Return (x, y) of the center of cell containing provided text 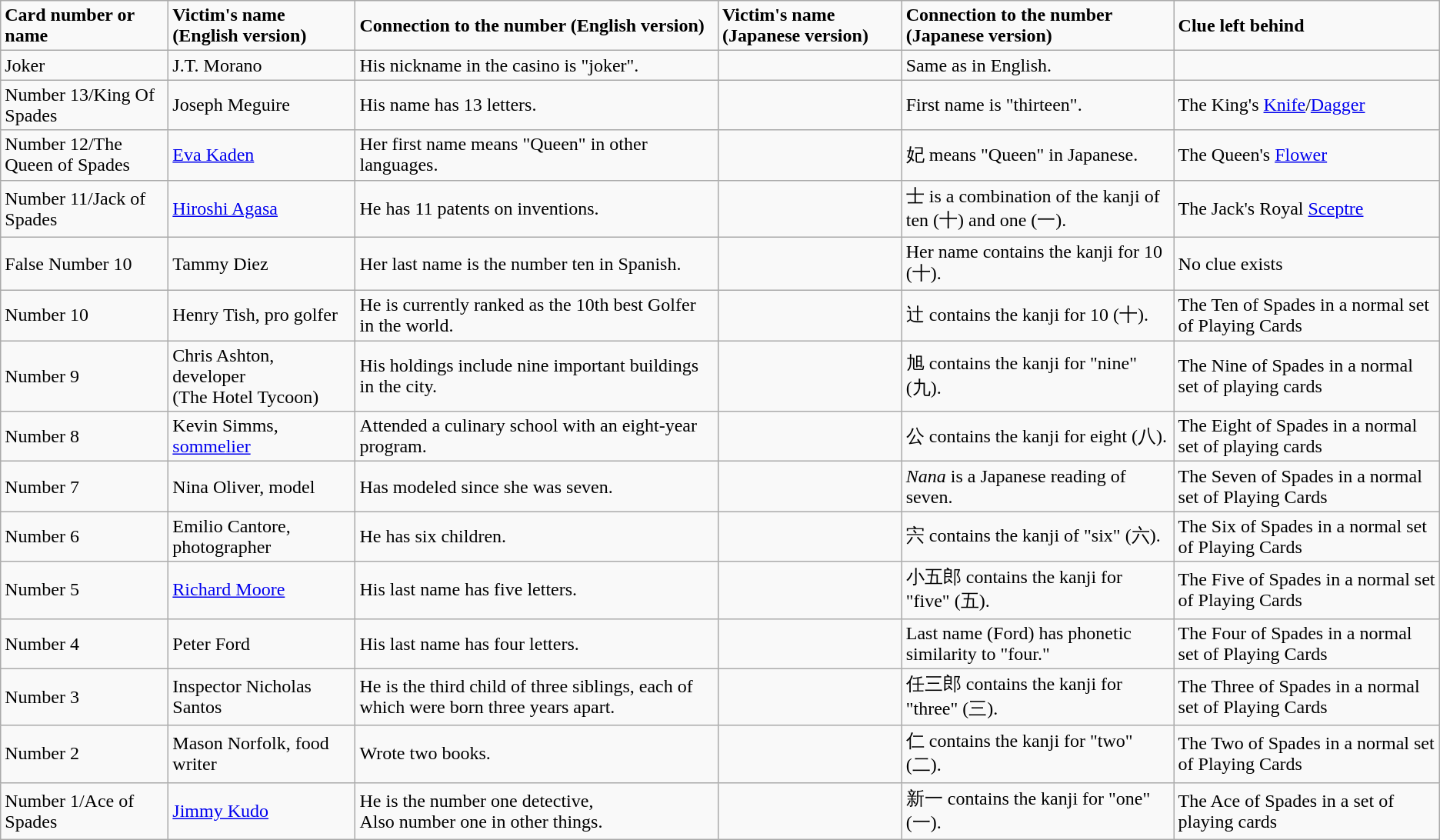
Card number or name (85, 26)
The Queen's Flower (1306, 155)
Mason Norfolk, food writer (262, 754)
The Six of Spades in a normal set of Playing Cards (1306, 537)
Chris Ashton, developer (The Hotel Tycoon) (262, 376)
False Number 10 (85, 264)
Clue left behind (1306, 26)
He is currently ranked as the 10th best Golfer in the world. (537, 315)
Eva Kaden (262, 155)
Nina Oliver, model (262, 486)
士 is a combination of the kanji of ten (十) and one (一). (1038, 208)
The Jack's Royal Sceptre (1306, 208)
Joseph Meguire (262, 105)
小五郎 contains the kanji for "five" (五). (1038, 590)
Wrote two books. (537, 754)
Connection to the number (English version) (537, 26)
The Three of Spades in a normal set of Playing Cards (1306, 697)
The Ace of Spades in a set of playing cards (1306, 811)
Number 5 (85, 590)
宍 contains the kanji of "six" (六). (1038, 537)
Attended a culinary school with an eight-year program. (537, 437)
Tammy Diez (262, 264)
Number 7 (85, 486)
Richard Moore (262, 590)
Henry Tish, pro golfer (262, 315)
Number 3 (85, 697)
Peter Ford (262, 643)
旭 contains the kanji for "nine" (九). (1038, 376)
His last name has five letters. (537, 590)
公 contains the kanji for eight (八). (1038, 437)
He is the third child of three siblings, each of which were born three years apart. (537, 697)
First name is "thirteen". (1038, 105)
His last name has four letters. (537, 643)
J.T. Morano (262, 65)
Number 13/King Of Spades (85, 105)
Same as in English. (1038, 65)
Her name contains the kanji for 10 (十). (1038, 264)
Her last name is the number ten in Spanish. (537, 264)
Kevin Simms, sommelier (262, 437)
The King's Knife/Dagger (1306, 105)
Nana is a Japanese reading of seven. (1038, 486)
Number 9 (85, 376)
The Four of Spades in a normal set of Playing Cards (1306, 643)
仁 contains the kanji for "two" (二). (1038, 754)
Joker (85, 65)
His nickname in the casino is "joker". (537, 65)
Number 10 (85, 315)
新一 contains the kanji for "one" (一). (1038, 811)
Victim's name (Japanese version) (809, 26)
The Seven of Spades in a normal set of Playing Cards (1306, 486)
The Ten of Spades in a normal set of Playing Cards (1306, 315)
任三郎 contains the kanji for "three" (三). (1038, 697)
Has modeled since she was seven. (537, 486)
He has 11 patents on inventions. (537, 208)
The Two of Spades in a normal set of Playing Cards (1306, 754)
Her first name means "Queen" in other languages. (537, 155)
No clue exists (1306, 264)
His name has 13 letters. (537, 105)
Number 8 (85, 437)
Number 4 (85, 643)
The Eight of Spades in a normal set of playing cards (1306, 437)
Number 6 (85, 537)
Jimmy Kudo (262, 811)
Number 1/Ace of Spades (85, 811)
Emilio Cantore, photographer (262, 537)
Inspector Nicholas Santos (262, 697)
Last name (Ford) has phonetic similarity to "four." (1038, 643)
Number 12/The Queen of Spades (85, 155)
The Five of Spades in a normal set of Playing Cards (1306, 590)
Connection to the number (Japanese version) (1038, 26)
Hiroshi Agasa (262, 208)
The Nine of Spades in a normal set of playing cards (1306, 376)
Number 11/Jack of Spades (85, 208)
He has six children. (537, 537)
His holdings include nine important buildings in the city. (537, 376)
Number 2 (85, 754)
He is the number one detective, Also number one in other things. (537, 811)
辻 contains the kanji for 10 (十). (1038, 315)
Victim's name (English version) (262, 26)
妃 means "Queen" in Japanese. (1038, 155)
